Extract the (x, y) coordinate from the center of the cell holding the provided text.  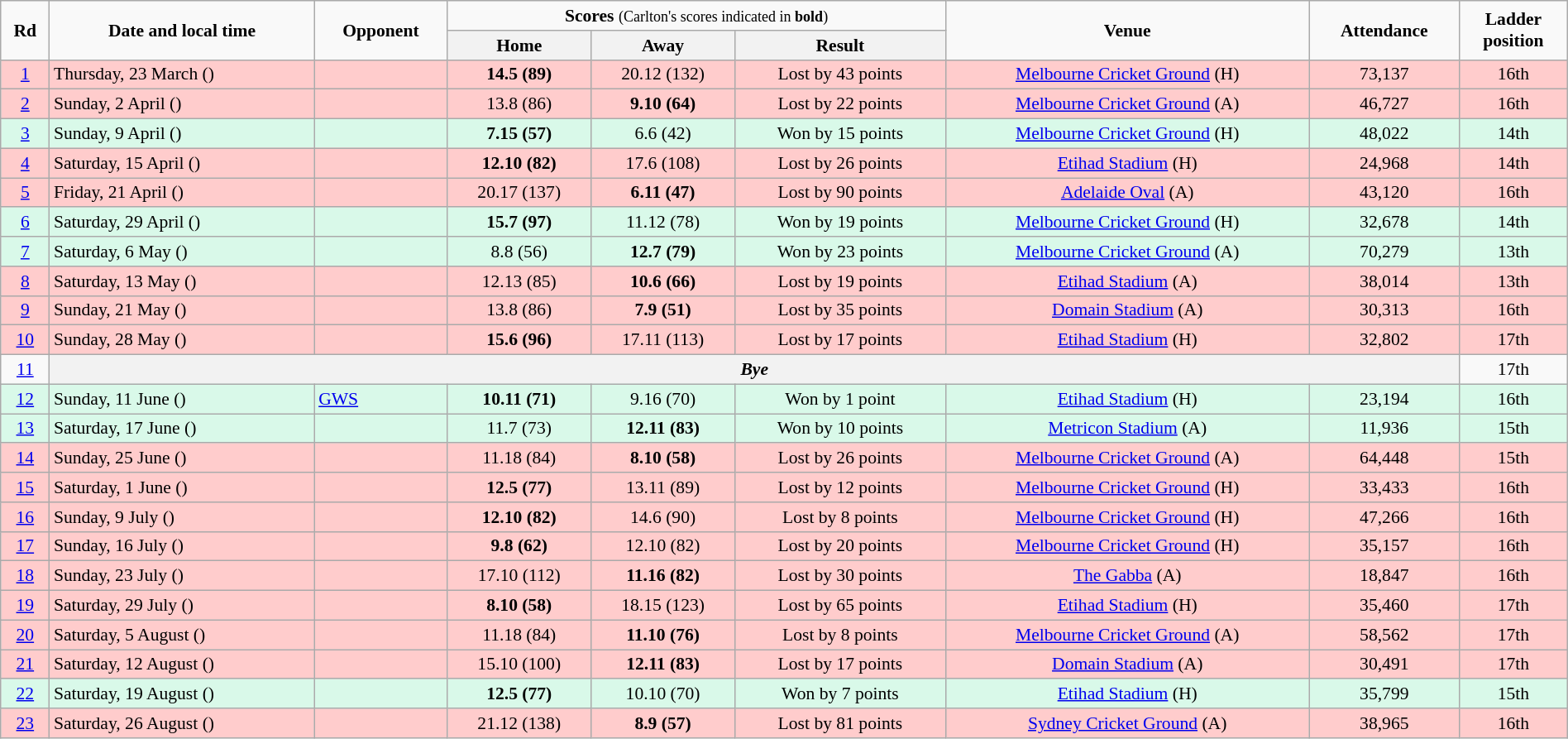
Saturday, 29 July () (182, 606)
8.8 (56) (519, 252)
9.16 (70) (663, 399)
20.17 (137) (519, 193)
48,022 (1384, 134)
6 (25, 223)
14.6 (90) (663, 517)
38,014 (1384, 281)
5 (25, 193)
Won by 7 points (840, 694)
Sunday, 9 April () (182, 134)
46,727 (1384, 104)
16 (25, 517)
Lost by 19 points (840, 281)
30,313 (1384, 310)
11.10 (76) (663, 635)
38,965 (1384, 723)
19 (25, 606)
17 (25, 546)
Sunday, 21 May () (182, 310)
15.6 (96) (519, 340)
1 (25, 74)
21.12 (138) (519, 723)
Lost by 43 points (840, 74)
Home (519, 46)
9.10 (64) (663, 104)
18 (25, 576)
10.10 (70) (663, 694)
Won by 1 point (840, 399)
Sydney Cricket Ground (A) (1127, 723)
7 (25, 252)
Lost by 12 points (840, 487)
2 (25, 104)
Opponent (380, 30)
23,194 (1384, 399)
Saturday, 6 May () (182, 252)
Lost by 30 points (840, 576)
35,799 (1384, 694)
Saturday, 1 June () (182, 487)
12.7 (79) (663, 252)
Sunday, 11 June () (182, 399)
43,120 (1384, 193)
12 (25, 399)
The Gabba (A) (1127, 576)
Won by 10 points (840, 429)
24,968 (1384, 163)
11 (25, 370)
6.6 (42) (663, 134)
Lost by 90 points (840, 193)
Etihad Stadium (A) (1127, 281)
17.10 (112) (519, 576)
30,491 (1384, 665)
7.9 (51) (663, 310)
15.10 (100) (519, 665)
Metricon Stadium (A) (1127, 429)
32,802 (1384, 340)
Thursday, 23 March () (182, 74)
22 (25, 694)
14.5 (89) (519, 74)
Rd (25, 30)
32,678 (1384, 223)
Saturday, 17 June () (182, 429)
Sunday, 9 July () (182, 517)
70,279 (1384, 252)
23 (25, 723)
Saturday, 12 August () (182, 665)
17.11 (113) (663, 340)
35,460 (1384, 606)
8 (25, 281)
Sunday, 28 May () (182, 340)
10.11 (71) (519, 399)
Saturday, 5 August () (182, 635)
10 (25, 340)
Bye (754, 370)
Lost by 20 points (840, 546)
73,137 (1384, 74)
21 (25, 665)
13 (25, 429)
Lost by 65 points (840, 606)
7.15 (57) (519, 134)
17.6 (108) (663, 163)
18,847 (1384, 576)
Won by 19 points (840, 223)
47,266 (1384, 517)
Saturday, 29 April () (182, 223)
6.11 (47) (663, 193)
14 (25, 458)
9.8 (62) (519, 546)
Won by 23 points (840, 252)
33,433 (1384, 487)
Adelaide Oval (A) (1127, 193)
11.16 (82) (663, 576)
Lost by 81 points (840, 723)
18.15 (123) (663, 606)
Result (840, 46)
35,157 (1384, 546)
Saturday, 26 August () (182, 723)
Scores (Carlton's scores indicated in bold) (696, 16)
Date and local time (182, 30)
58,562 (1384, 635)
15.7 (97) (519, 223)
13.11 (89) (663, 487)
11.12 (78) (663, 223)
Ladderposition (1513, 30)
64,448 (1384, 458)
20.12 (132) (663, 74)
GWS (380, 399)
Saturday, 19 August () (182, 694)
Away (663, 46)
Sunday, 2 April () (182, 104)
Saturday, 15 April () (182, 163)
Won by 15 points (840, 134)
3 (25, 134)
11,936 (1384, 429)
11.7 (73) (519, 429)
8.9 (57) (663, 723)
12.13 (85) (519, 281)
Attendance (1384, 30)
Lost by 35 points (840, 310)
Saturday, 13 May () (182, 281)
Friday, 21 April () (182, 193)
20 (25, 635)
Sunday, 16 July () (182, 546)
10.6 (66) (663, 281)
Lost by 22 points (840, 104)
15 (25, 487)
Venue (1127, 30)
Sunday, 23 July () (182, 576)
9 (25, 310)
Sunday, 25 June () (182, 458)
4 (25, 163)
